Scan for the cell matching the given text and deliver its [x, y] coordinate at center. 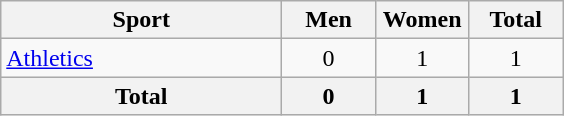
Athletics [142, 58]
Sport [142, 20]
Women [422, 20]
Men [329, 20]
